Find where the given text appears and provide that cell's center as (x, y) coordinate. 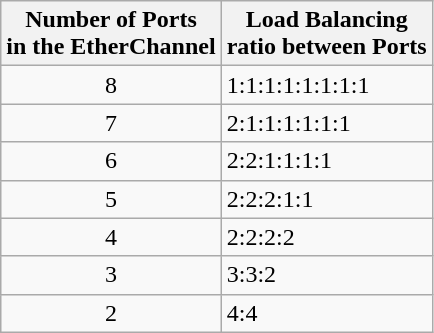
Number of Portsin the EtherChannel (111, 34)
Load Balancingratio between Ports (326, 34)
2:1:1:1:1:1:1 (326, 123)
7 (111, 123)
2:2:2:1:1 (326, 199)
5 (111, 199)
2 (111, 313)
3 (111, 275)
4:4 (326, 313)
6 (111, 161)
8 (111, 85)
4 (111, 237)
3:3:2 (326, 275)
2:2:1:1:1:1 (326, 161)
2:2:2:2 (326, 237)
1:1:1:1:1:1:1:1 (326, 85)
